Output the (X, Y) coordinate of the center of the cell containing the given text.  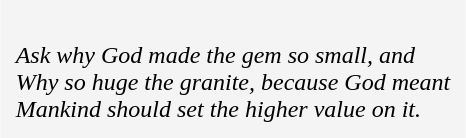
Ask why God made the gem so small, and Why so huge the granite, because God meant Mankind should set the higher value on it. (234, 69)
